Extract the [X, Y] coordinate from the center of the cell holding the provided text.  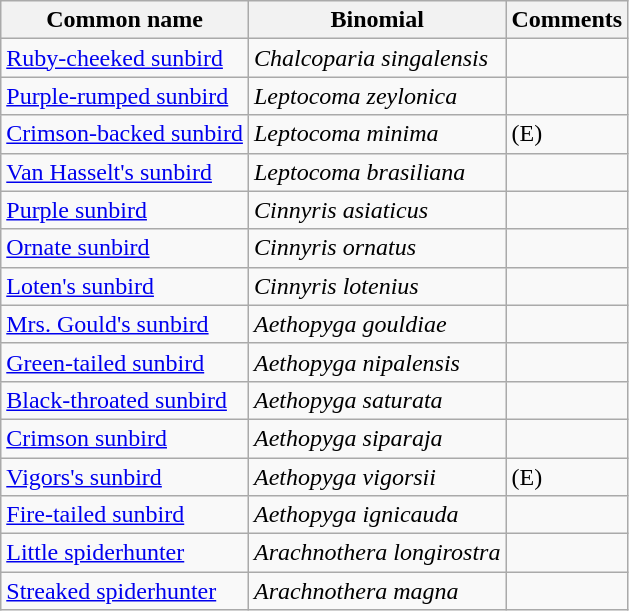
Cinnyris asiaticus [377, 210]
Black-throated sunbird [125, 400]
Crimson sunbird [125, 438]
Loten's sunbird [125, 286]
Purple sunbird [125, 210]
Binomial [377, 20]
Cinnyris ornatus [377, 248]
Ornate sunbird [125, 248]
Mrs. Gould's sunbird [125, 324]
Comments [567, 20]
Common name [125, 20]
Arachnothera magna [377, 591]
Ruby-cheeked sunbird [125, 58]
Aethopyga nipalensis [377, 362]
Leptocoma minima [377, 134]
Cinnyris lotenius [377, 286]
Leptocoma brasiliana [377, 172]
Aethopyga vigorsii [377, 477]
Vigors's sunbird [125, 477]
Streaked spiderhunter [125, 591]
Arachnothera longirostra [377, 553]
Chalcoparia singalensis [377, 58]
Aethopyga ignicauda [377, 515]
Aethopyga saturata [377, 400]
Green-tailed sunbird [125, 362]
Leptocoma zeylonica [377, 96]
Little spiderhunter [125, 553]
Aethopyga gouldiae [377, 324]
Aethopyga siparaja [377, 438]
Purple-rumped sunbird [125, 96]
Fire-tailed sunbird [125, 515]
Crimson-backed sunbird [125, 134]
Van Hasselt's sunbird [125, 172]
